Identify which cell holds the provided text, then report its [x, y] central coordinate. 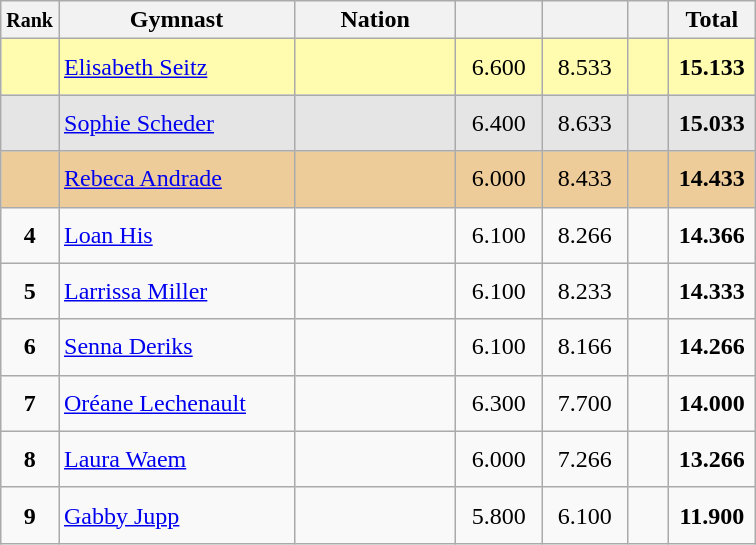
8.233 [585, 291]
5 [30, 291]
Elisabeth Seitz [176, 67]
4 [30, 235]
Gabby Jupp [176, 515]
Sophie Scheder [176, 123]
8 [30, 459]
Nation [376, 20]
Loan His [176, 235]
7.266 [585, 459]
14.266 [712, 347]
14.333 [712, 291]
6.300 [499, 403]
6 [30, 347]
8.633 [585, 123]
7 [30, 403]
Gymnast [176, 20]
Laura Waem [176, 459]
Total [712, 20]
14.433 [712, 179]
8.533 [585, 67]
14.366 [712, 235]
Larrissa Miller [176, 291]
7.700 [585, 403]
14.000 [712, 403]
8.433 [585, 179]
13.266 [712, 459]
8.166 [585, 347]
Rebeca Andrade [176, 179]
15.133 [712, 67]
11.900 [712, 515]
5.800 [499, 515]
6.600 [499, 67]
8.266 [585, 235]
9 [30, 515]
Senna Deriks [176, 347]
6.400 [499, 123]
15.033 [712, 123]
Rank [30, 20]
Oréane Lechenault [176, 403]
